Provide the [X, Y] coordinate of the cell's center where the given text is located.  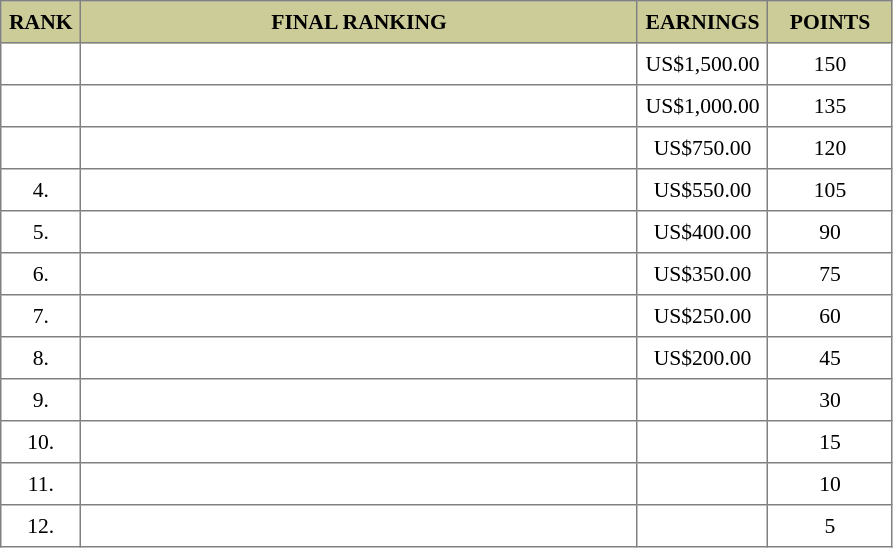
US$400.00 [702, 232]
60 [830, 316]
US$250.00 [702, 316]
45 [830, 358]
150 [830, 64]
RANK [41, 22]
6. [41, 274]
12. [41, 526]
10 [830, 484]
US$1,500.00 [702, 64]
4. [41, 190]
8. [41, 358]
120 [830, 148]
90 [830, 232]
9. [41, 400]
15 [830, 442]
75 [830, 274]
US$200.00 [702, 358]
5 [830, 526]
US$350.00 [702, 274]
US$750.00 [702, 148]
135 [830, 106]
EARNINGS [702, 22]
11. [41, 484]
POINTS [830, 22]
105 [830, 190]
5. [41, 232]
7. [41, 316]
30 [830, 400]
US$550.00 [702, 190]
FINAL RANKING [359, 22]
10. [41, 442]
US$1,000.00 [702, 106]
